For the text-containing cell, return its midpoint in [x, y] coordinate format. 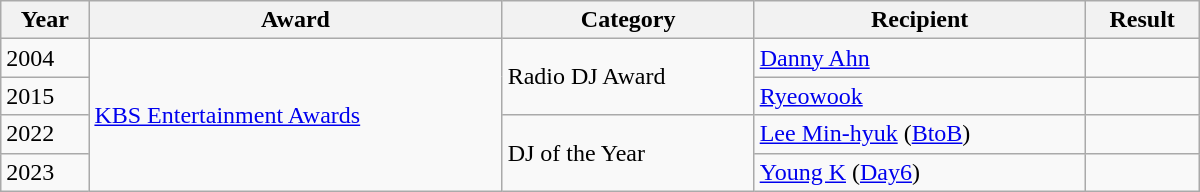
Radio DJ Award [628, 77]
Danny Ahn [920, 58]
2022 [45, 134]
Ryeowook [920, 96]
Year [45, 20]
2004 [45, 58]
Award [296, 20]
KBS Entertainment Awards [296, 115]
2015 [45, 96]
Lee Min-hyuk (BtoB) [920, 134]
Result [1142, 20]
2023 [45, 172]
DJ of the Year [628, 153]
Young K (Day6) [920, 172]
Recipient [920, 20]
Category [628, 20]
